Capture the cell that displays the provided text and extract its [X, Y] central coordinate. 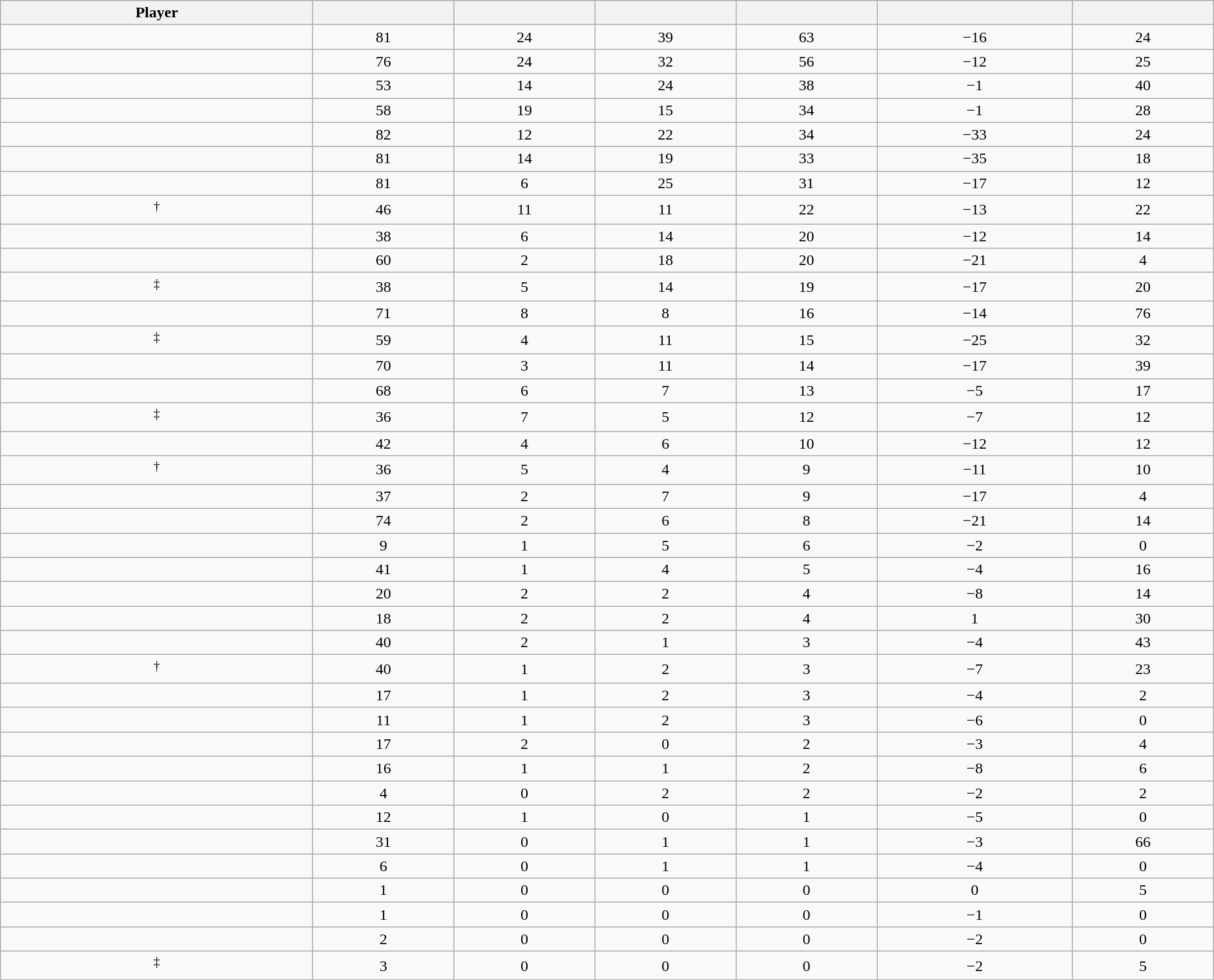
74 [384, 520]
−14 [975, 313]
13 [806, 390]
−6 [975, 719]
71 [384, 313]
66 [1143, 842]
−16 [975, 37]
60 [384, 261]
63 [806, 37]
−35 [975, 159]
59 [384, 341]
33 [806, 159]
42 [384, 444]
Player [157, 13]
−11 [975, 470]
56 [806, 61]
28 [1143, 110]
−33 [975, 134]
53 [384, 86]
82 [384, 134]
46 [384, 210]
23 [1143, 670]
−13 [975, 210]
30 [1143, 618]
43 [1143, 643]
−25 [975, 341]
70 [384, 366]
68 [384, 390]
58 [384, 110]
41 [384, 570]
37 [384, 496]
